Find where the given text appears and provide that cell's center as (X, Y) coordinate. 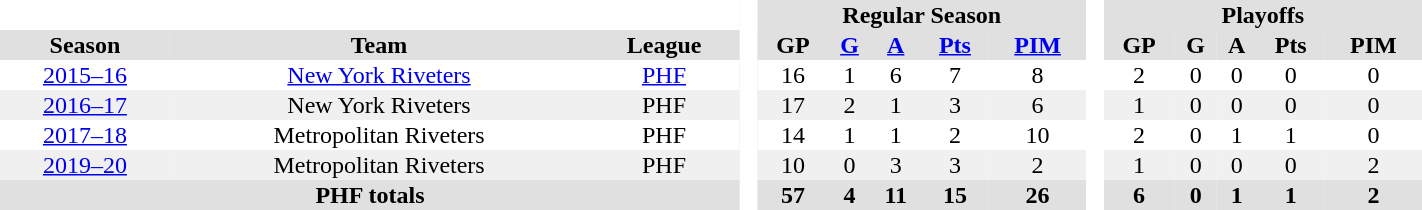
7 (955, 75)
11 (896, 195)
16 (792, 75)
2019–20 (85, 165)
2017–18 (85, 135)
Team (379, 45)
17 (792, 105)
4 (849, 195)
15 (955, 195)
PHF totals (370, 195)
26 (1038, 195)
57 (792, 195)
14 (792, 135)
League (664, 45)
2016–17 (85, 105)
Playoffs (1263, 15)
8 (1038, 75)
Regular Season (922, 15)
2015–16 (85, 75)
Season (85, 45)
